Locate the cell with the specified text and output its (x, y) center coordinate. 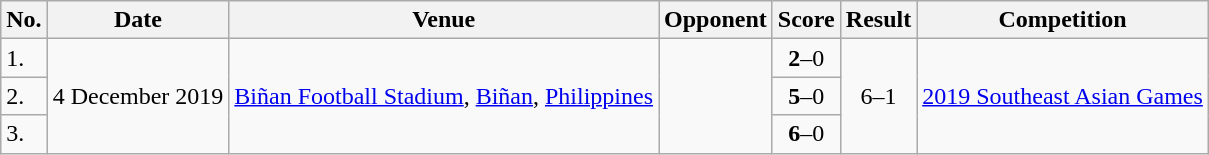
Biñan Football Stadium, Biñan, Philippines (444, 96)
Date (138, 20)
2–0 (806, 58)
Opponent (716, 20)
6–0 (806, 134)
No. (24, 20)
3. (24, 134)
5–0 (806, 96)
Result (878, 20)
2019 Southeast Asian Games (1063, 96)
Competition (1063, 20)
6–1 (878, 96)
Score (806, 20)
1. (24, 58)
2. (24, 96)
4 December 2019 (138, 96)
Venue (444, 20)
